From the cell containing the given text, extract its center point as [x, y] coordinate. 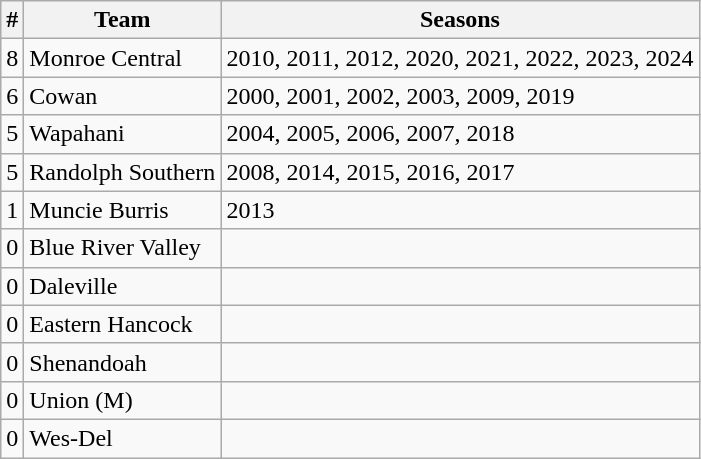
Seasons [460, 20]
2000, 2001, 2002, 2003, 2009, 2019 [460, 96]
2008, 2014, 2015, 2016, 2017 [460, 172]
8 [12, 58]
Daleville [122, 286]
Eastern Hancock [122, 324]
2004, 2005, 2006, 2007, 2018 [460, 134]
Cowan [122, 96]
Blue River Valley [122, 248]
Muncie Burris [122, 210]
Team [122, 20]
2013 [460, 210]
Monroe Central [122, 58]
1 [12, 210]
Randolph Southern [122, 172]
6 [12, 96]
Shenandoah [122, 362]
Union (M) [122, 400]
2010, 2011, 2012, 2020, 2021, 2022, 2023, 2024 [460, 58]
# [12, 20]
Wes-Del [122, 438]
Wapahani [122, 134]
